Output the [X, Y] coordinate of the center of the cell containing the given text.  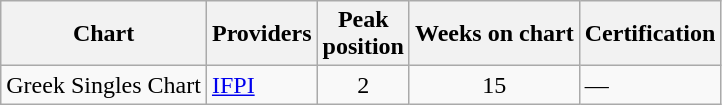
Greek Singles Chart [104, 85]
Weeks on chart [494, 34]
2 [363, 85]
15 [494, 85]
Certification [650, 34]
Peakposition [363, 34]
Chart [104, 34]
— [650, 85]
IFPI [262, 85]
Providers [262, 34]
